Locate the cell with the specified text and output its (x, y) center coordinate. 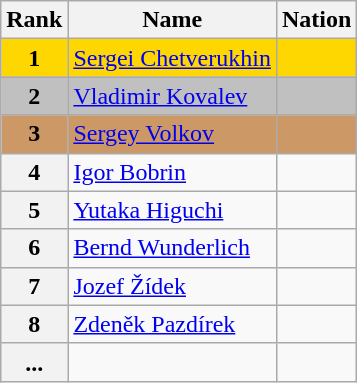
3 (34, 134)
Zdeněk Pazdírek (172, 324)
6 (34, 248)
Rank (34, 20)
Sergei Chetverukhin (172, 58)
2 (34, 96)
Vladimir Kovalev (172, 96)
Bernd Wunderlich (172, 248)
Name (172, 20)
Yutaka Higuchi (172, 210)
8 (34, 324)
Jozef Žídek (172, 286)
Nation (316, 20)
5 (34, 210)
4 (34, 172)
... (34, 362)
Igor Bobrin (172, 172)
Sergey Volkov (172, 134)
7 (34, 286)
1 (34, 58)
